Provide the [X, Y] coordinate of the cell's center where the given text is located.  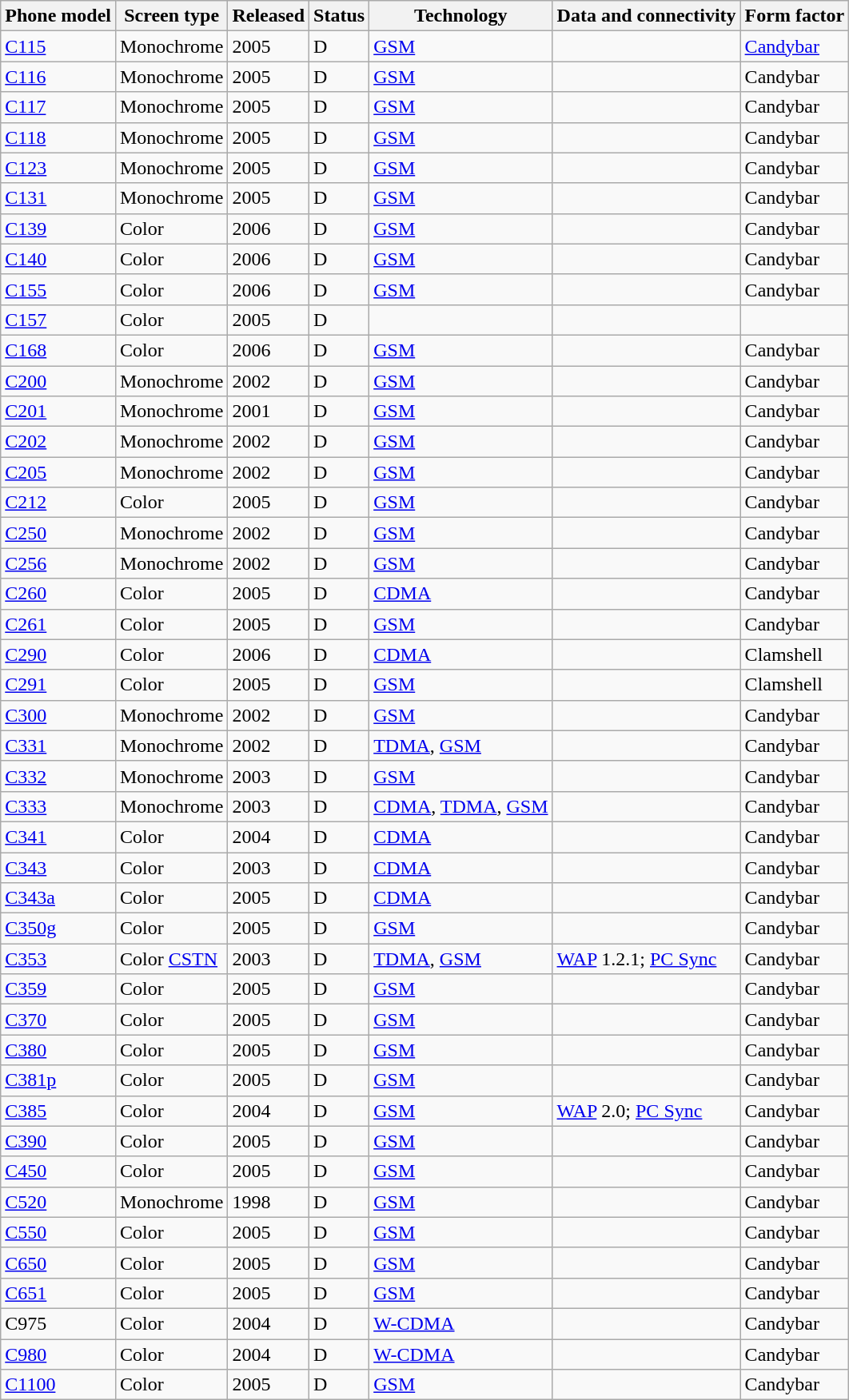
C370 [58, 1020]
C359 [58, 989]
Form factor [795, 16]
C168 [58, 350]
Data and connectivity [646, 16]
Released [269, 16]
Color CSTN [171, 959]
C300 [58, 715]
C380 [58, 1050]
Technology [460, 16]
C260 [58, 594]
C202 [58, 442]
C205 [58, 472]
Screen type [171, 16]
C212 [58, 503]
C290 [58, 654]
C332 [58, 776]
C331 [58, 746]
Phone model [58, 16]
C200 [58, 381]
C201 [58, 412]
C139 [58, 229]
C291 [58, 685]
C157 [58, 320]
C131 [58, 198]
C155 [58, 289]
WAP 2.0; PC Sync [646, 1111]
C343a [58, 898]
C980 [58, 1354]
C385 [58, 1111]
C343 [58, 867]
C261 [58, 624]
C117 [58, 107]
C550 [58, 1232]
C353 [58, 959]
C975 [58, 1323]
C651 [58, 1293]
C115 [58, 46]
2001 [269, 412]
C333 [58, 806]
C256 [58, 563]
WAP 1.2.1; PC Sync [646, 959]
C390 [58, 1141]
Status [339, 16]
C123 [58, 168]
C381p [58, 1080]
CDMA, TDMA, GSM [460, 806]
C140 [58, 259]
C341 [58, 837]
C450 [58, 1171]
C250 [58, 533]
C1100 [58, 1385]
C350g [58, 929]
C116 [58, 77]
C118 [58, 137]
C650 [58, 1263]
C520 [58, 1202]
1998 [269, 1202]
